Capture the cell that displays the provided text and extract its [X, Y] central coordinate. 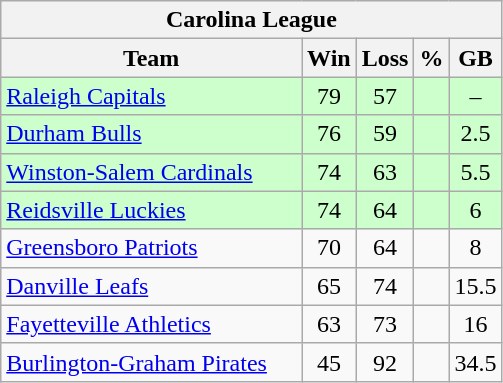
73 [385, 324]
Burlington-Graham Pirates [152, 362]
59 [385, 134]
Durham Bulls [152, 134]
57 [385, 96]
15.5 [476, 286]
45 [330, 362]
65 [330, 286]
70 [330, 248]
Loss [385, 58]
Danville Leafs [152, 286]
34.5 [476, 362]
16 [476, 324]
79 [330, 96]
Greensboro Patriots [152, 248]
76 [330, 134]
Reidsville Luckies [152, 210]
– [476, 96]
Raleigh Capitals [152, 96]
Carolina League [252, 20]
Win [330, 58]
92 [385, 362]
8 [476, 248]
% [432, 58]
Fayetteville Athletics [152, 324]
Winston-Salem Cardinals [152, 172]
Team [152, 58]
6 [476, 210]
5.5 [476, 172]
2.5 [476, 134]
GB [476, 58]
